Scan for the cell matching the given text and deliver its [x, y] coordinate at center. 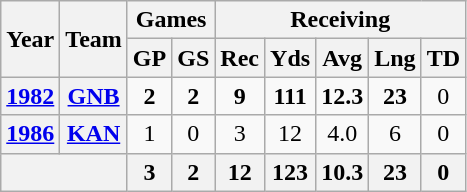
GP [149, 58]
Year [30, 39]
10.3 [342, 172]
GS [194, 58]
4.0 [342, 134]
GNB [94, 96]
9 [240, 96]
Rec [240, 58]
Team [94, 39]
12.3 [342, 96]
1 [149, 134]
Avg [342, 58]
Games [170, 20]
Lng [395, 58]
Receiving [340, 20]
1986 [30, 134]
123 [290, 172]
1982 [30, 96]
KAN [94, 134]
6 [395, 134]
TD [443, 58]
Yds [290, 58]
111 [290, 96]
